Detect which cell encompasses the target text, then output its [X, Y] center coordinate. 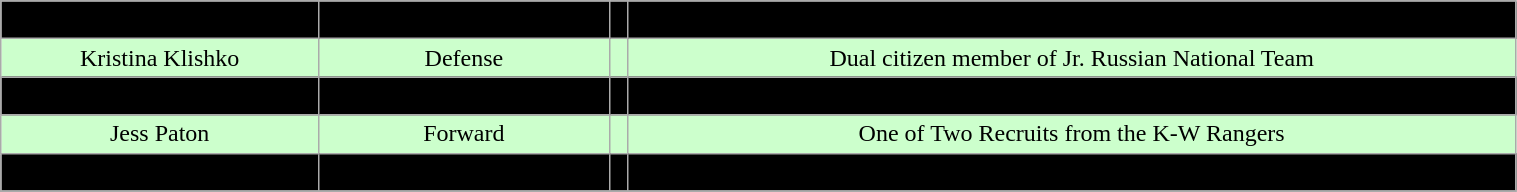
Katie Hubert [160, 20]
Scoring threat from the Burlington Jr. Barracudas [1072, 20]
Sister of RIT star Kourtney Kunichika [1072, 96]
Dual citizen member of Jr. Russian National Team [1072, 58]
Forward/Defense [464, 172]
Casidhe Kunichika [160, 96]
Kristina Klishko [160, 58]
Carly Payerl [160, 172]
Jess Paton [160, 134]
Paton's 3 year teammate of Jess Paton on K-W Rangers [1072, 172]
One of Two Recruits from the K-W Rangers [1072, 134]
